Identify which cell holds the provided text, then report its (x, y) central coordinate. 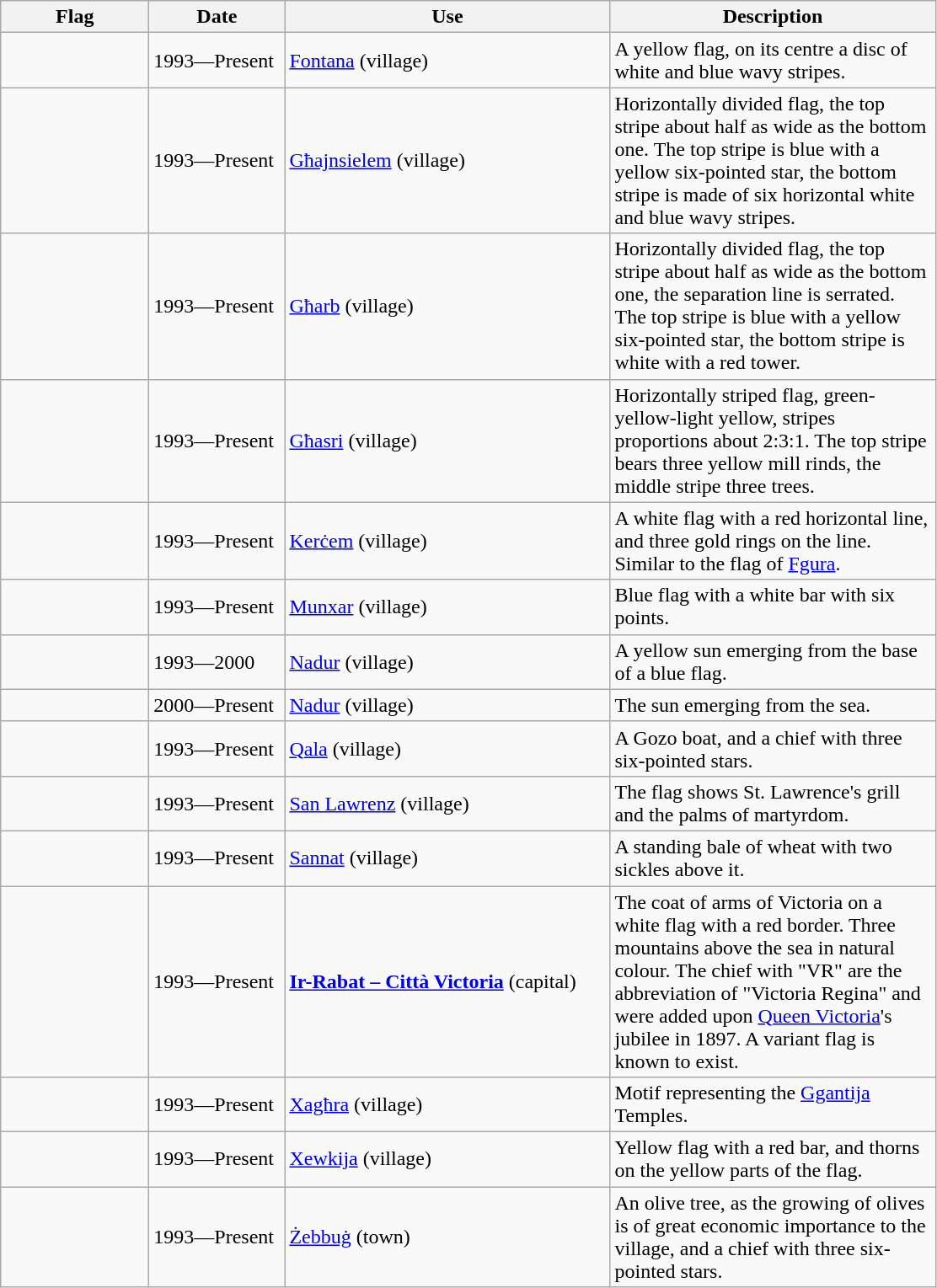
A Gozo boat, and a chief with three six-pointed stars. (773, 748)
A yellow sun emerging from the base of a blue flag. (773, 662)
Munxar (village) (447, 607)
2000—Present (217, 705)
Flag (75, 17)
Żebbuġ (town) (447, 1237)
Yellow flag with a red bar, and thorns on the yellow parts of the flag. (773, 1159)
Xewkija (village) (447, 1159)
Kerċem (village) (447, 541)
Għajnsielem (village) (447, 160)
San Lawrenz (village) (447, 804)
Sannat (village) (447, 858)
An olive tree, as the growing of olives is of great economic importance to the village, and a chief with three six-pointed stars. (773, 1237)
A white flag with a red horizontal line, and three gold rings on the line. Similar to the flag of Fgura. (773, 541)
Qala (village) (447, 748)
A yellow flag, on its centre a disc of white and blue wavy stripes. (773, 61)
The flag shows St. Lawrence's grill and the palms of martyrdom. (773, 804)
Ir-Rabat – Città Victoria (capital) (447, 982)
Fontana (village) (447, 61)
The sun emerging from the sea. (773, 705)
Xagħra (village) (447, 1105)
Għasri (village) (447, 441)
1993—2000 (217, 662)
Blue flag with a white bar with six points. (773, 607)
Description (773, 17)
Date (217, 17)
Motif representing the Ggantija Temples. (773, 1105)
Għarb (village) (447, 307)
A standing bale of wheat with two sickles above it. (773, 858)
Use (447, 17)
